Return the [x, y] coordinate for the center point of the cell that contains the specified text.  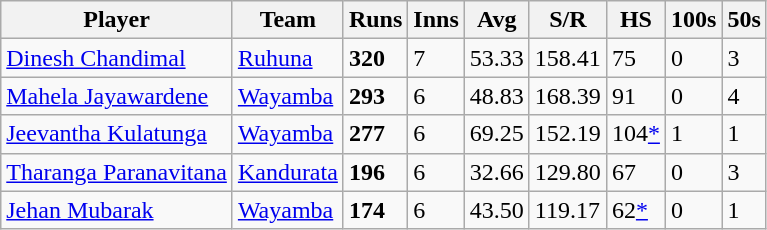
277 [375, 134]
91 [636, 96]
Jehan Mubarak [117, 210]
50s [744, 20]
7 [436, 58]
152.19 [568, 134]
Team [288, 20]
HS [636, 20]
Avg [496, 20]
196 [375, 172]
4 [744, 96]
129.80 [568, 172]
75 [636, 58]
53.33 [496, 58]
100s [693, 20]
293 [375, 96]
43.50 [496, 210]
S/R [568, 20]
Kandurata [288, 172]
Dinesh Chandimal [117, 58]
168.39 [568, 96]
Mahela Jayawardene [117, 96]
67 [636, 172]
Ruhuna [288, 58]
62* [636, 210]
69.25 [496, 134]
174 [375, 210]
158.41 [568, 58]
Tharanga Paranavitana [117, 172]
48.83 [496, 96]
Player [117, 20]
32.66 [496, 172]
104* [636, 134]
Inns [436, 20]
Runs [375, 20]
119.17 [568, 210]
320 [375, 58]
Jeevantha Kulatunga [117, 134]
